Locate the cell with the specified text and output its [X, Y] center coordinate. 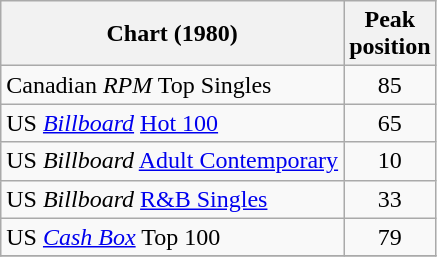
Canadian RPM Top Singles [172, 85]
33 [390, 199]
US Billboard R&B Singles [172, 199]
79 [390, 237]
US Cash Box Top 100 [172, 237]
US Billboard Adult Contemporary [172, 161]
Chart (1980) [172, 34]
US Billboard Hot 100 [172, 123]
65 [390, 123]
Peakposition [390, 34]
85 [390, 85]
10 [390, 161]
